Detect which cell encompasses the target text, then output its [x, y] center coordinate. 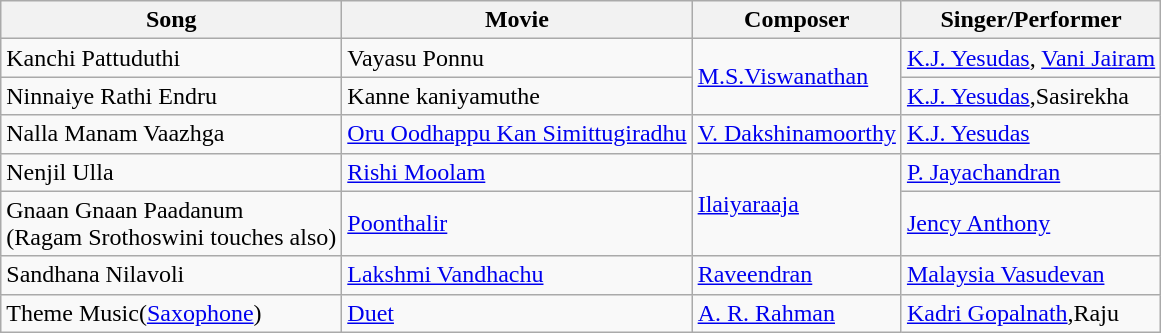
Song [172, 20]
A. R. Rahman [796, 313]
Ninnaiye Rathi Endru [172, 96]
Kadri Gopalnath,Raju [1030, 313]
V. Dakshinamoorthy [796, 134]
Kanne kaniyamuthe [517, 96]
Duet [517, 313]
K.J. Yesudas,Sasirekha [1030, 96]
Sandhana Nilavoli [172, 275]
Nalla Manam Vaazhga [172, 134]
Composer [796, 20]
Theme Music(Saxophone) [172, 313]
Poonthalir [517, 224]
Jency Anthony [1030, 224]
Oru Oodhappu Kan Simittugiradhu [517, 134]
P. Jayachandran [1030, 172]
Rishi Moolam [517, 172]
Singer/Performer [1030, 20]
M.S.Viswanathan [796, 77]
K.J. Yesudas [1030, 134]
Lakshmi Vandhachu [517, 275]
K.J. Yesudas, Vani Jairam [1030, 58]
Kanchi Pattuduthi [172, 58]
Malaysia Vasudevan [1030, 275]
Movie [517, 20]
Ilaiyaraaja [796, 204]
Gnaan Gnaan Paadanum(Ragam Srothoswini touches also) [172, 224]
Raveendran [796, 275]
Vayasu Ponnu [517, 58]
Nenjil Ulla [172, 172]
